Determine the [x, y] coordinate at the center of the cell enclosing the given text.  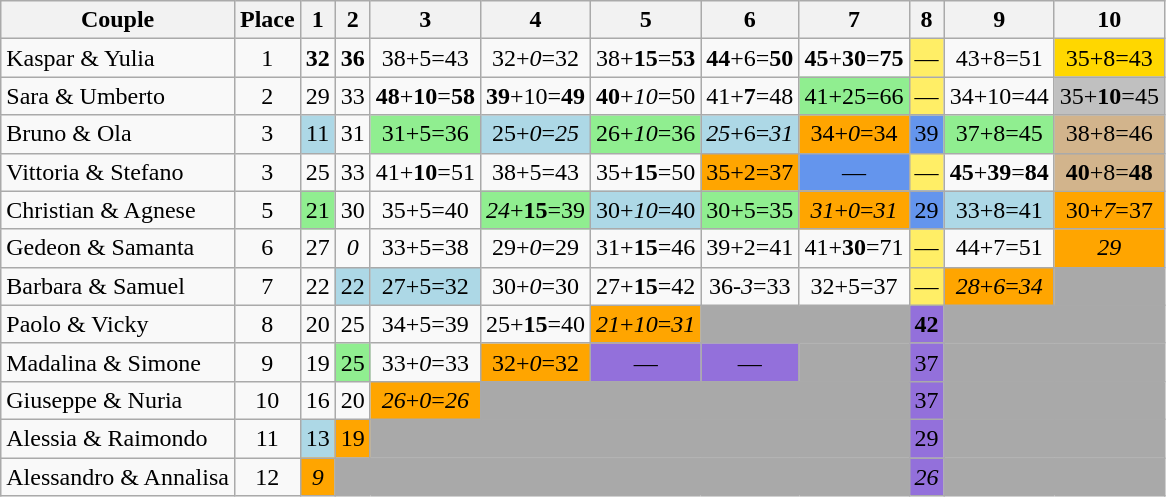
30+0=30 [535, 286]
37+8=45 [999, 134]
27 [318, 248]
30+7=37 [1109, 210]
25+0=25 [535, 134]
35+5=40 [425, 210]
Kaspar & Yulia [118, 58]
31+5=36 [425, 134]
Alessandro & Annalisa [118, 477]
39 [926, 134]
31 [352, 134]
33+0=33 [425, 362]
4 [535, 20]
28+6=34 [999, 286]
39+2=41 [750, 248]
45+39=84 [999, 172]
36 [352, 58]
41+10=51 [425, 172]
26+10=36 [646, 134]
25+6=31 [750, 134]
Paolo & Vicky [118, 324]
35+2=37 [750, 172]
Vittoria & Stefano [118, 172]
41+25=66 [854, 96]
Place [267, 20]
21+10=31 [646, 324]
40+10=50 [646, 96]
35+10=45 [1109, 96]
27+15=42 [646, 286]
Alessia & Raimondo [118, 438]
34+0=34 [854, 134]
13 [318, 438]
30+10=40 [646, 210]
38+15=53 [646, 58]
44+6=50 [750, 58]
27+5=32 [425, 286]
24+15=39 [535, 210]
Christian & Agnese [118, 210]
31+15=46 [646, 248]
12 [267, 477]
39+10=49 [535, 96]
Couple [118, 20]
42 [926, 324]
34+5=39 [425, 324]
45+30=75 [854, 58]
31+0=31 [854, 210]
26+0=26 [425, 400]
32 [318, 58]
30 [352, 210]
40+8=48 [1109, 172]
33+5=38 [425, 248]
43+8=51 [999, 58]
36-3=33 [750, 286]
41+30=71 [854, 248]
Bruno & Ola [118, 134]
33+8=41 [999, 210]
34+10=44 [999, 96]
35+8=43 [1109, 58]
48+10=58 [425, 96]
Madalina & Simone [118, 362]
32+5=37 [854, 286]
Gedeon & Samanta [118, 248]
Barbara & Samuel [118, 286]
Giuseppe & Nuria [118, 400]
30+5=35 [750, 210]
25+15=40 [535, 324]
41+7=48 [750, 96]
Sara & Umberto [118, 96]
38+8=46 [1109, 134]
29+0=29 [535, 248]
0 [352, 248]
21 [318, 210]
44+7=51 [999, 248]
26 [926, 477]
16 [318, 400]
35+15=50 [646, 172]
